Identify which cell holds the provided text, then report its (X, Y) central coordinate. 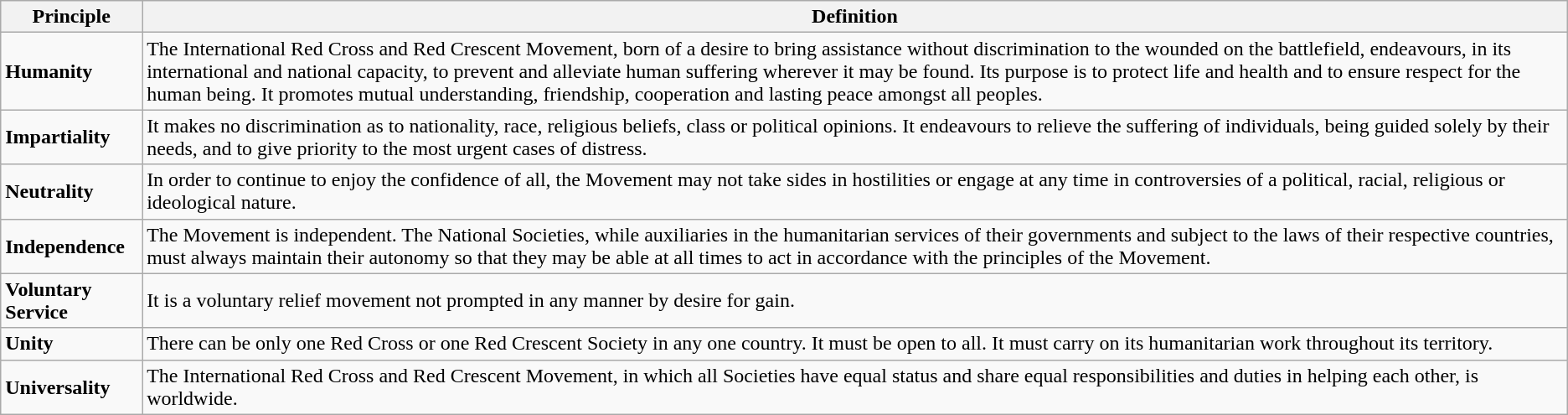
It is a voluntary relief movement not prompted in any manner by desire for gain. (855, 300)
Universality (72, 387)
Humanity (72, 71)
Neutrality (72, 191)
Unity (72, 344)
Impartiality (72, 137)
Principle (72, 17)
Definition (855, 17)
Independence (72, 246)
Voluntary Service (72, 300)
